Output the (X, Y) coordinate of the center of the cell containing the given text.  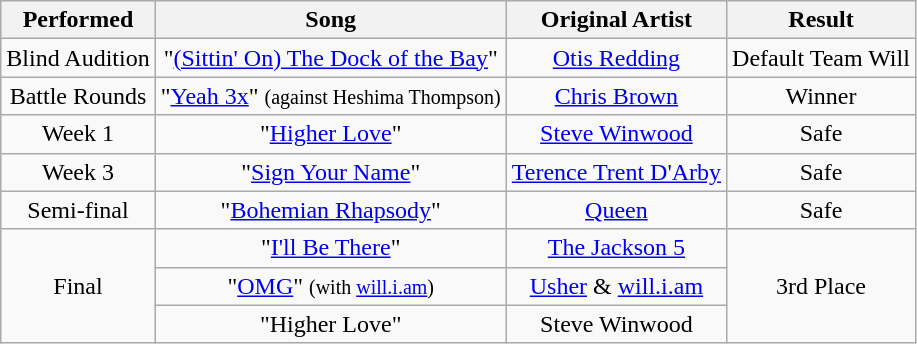
Winner (822, 96)
The Jackson 5 (616, 248)
Chris Brown (616, 96)
Blind Audition (78, 58)
Battle Rounds (78, 96)
Default Team Will (822, 58)
"OMG" (with will.i.am) (330, 286)
Week 1 (78, 134)
Final (78, 286)
"Sign Your Name" (330, 172)
Terence Trent D'Arby (616, 172)
"Bohemian Rhapsody" (330, 210)
Otis Redding (616, 58)
"Yeah 3x" (against Heshima Thompson) (330, 96)
Performed (78, 20)
Song (330, 20)
"I'll Be There" (330, 248)
3rd Place (822, 286)
Usher & will.i.am (616, 286)
Week 3 (78, 172)
"(Sittin' On) The Dock of the Bay" (330, 58)
Original Artist (616, 20)
Queen (616, 210)
Semi-final (78, 210)
Result (822, 20)
